Output the (x, y) coordinate of the center of the cell containing the given text.  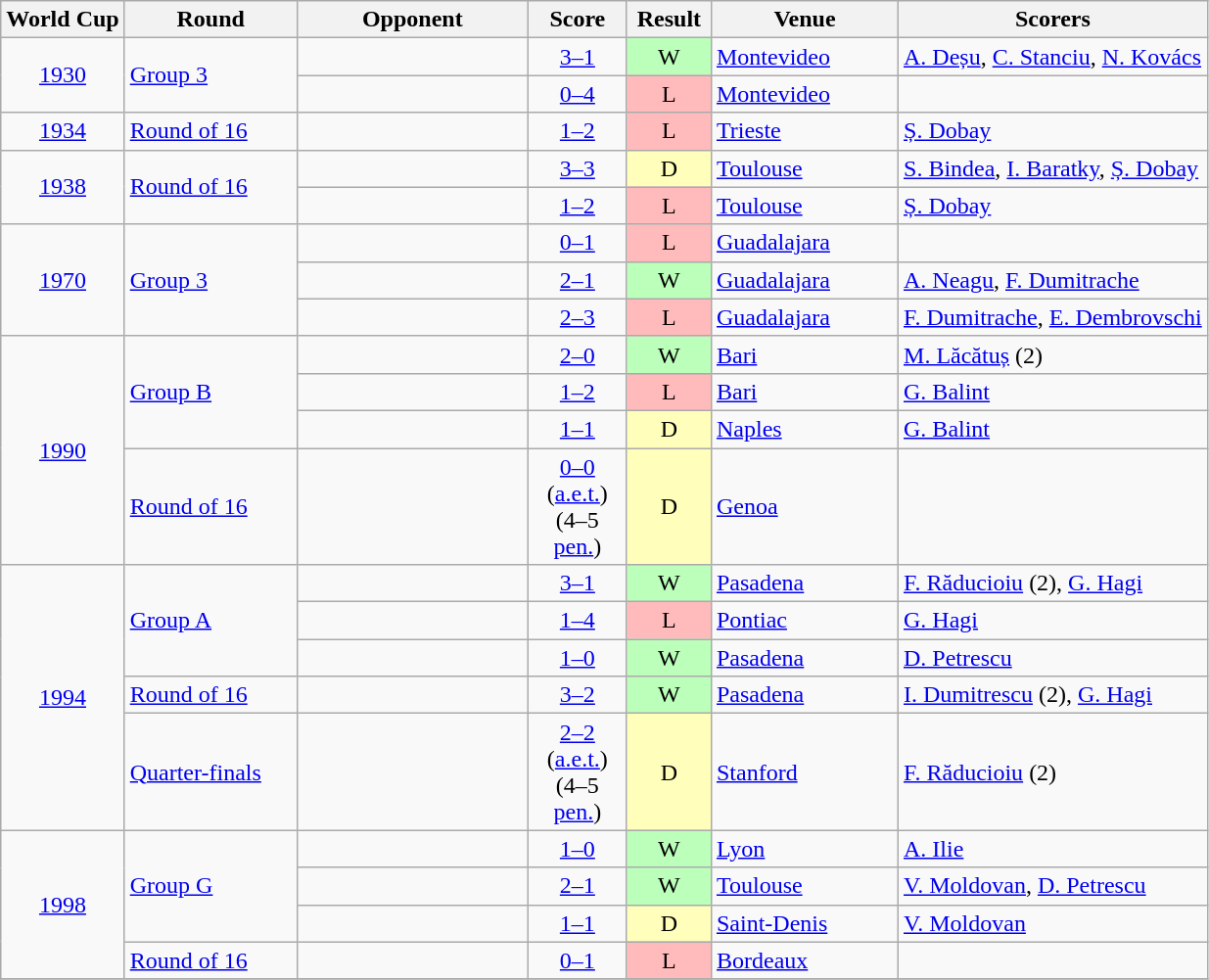
A. Deșu, C. Stanciu, N. Kovács (1053, 57)
Bordeaux (805, 960)
Score (578, 20)
Venue (805, 20)
1934 (63, 131)
Group B (210, 392)
F. Răducioiu (2), G. Hagi (1053, 583)
0–0 (a.e.t.) (4–5 pen.) (578, 507)
1–4 (578, 621)
2–3 (578, 317)
Saint-Denis (805, 923)
2–0 (578, 354)
2–2 (a.e.t.) (4–5 pen.) (578, 771)
F. Răducioiu (2) (1053, 771)
1930 (63, 75)
I. Dumitrescu (2), G. Hagi (1053, 695)
A. Neagu, F. Dumitrache (1053, 280)
1938 (63, 187)
1990 (63, 450)
Trieste (805, 131)
V. Moldovan, D. Petrescu (1053, 886)
G. Hagi (1053, 621)
Lyon (805, 849)
3–3 (578, 168)
Stanford (805, 771)
Group G (210, 886)
A. Ilie (1053, 849)
F. Dumitrache, E. Dembrovschi (1053, 317)
1970 (63, 280)
Scorers (1053, 20)
Opponent (412, 20)
Group A (210, 621)
Naples (805, 429)
1998 (63, 905)
0–4 (578, 94)
S. Bindea, I. Baratky, Ș. Dobay (1053, 168)
Quarter-finals (210, 771)
3–2 (578, 695)
Genoa (805, 507)
Round (210, 20)
Pontiac (805, 621)
D. Petrescu (1053, 658)
1994 (63, 697)
M. Lăcătuș (2) (1053, 354)
V. Moldovan (1053, 923)
World Cup (63, 20)
Result (669, 20)
